Extract the [x, y] coordinate from the center of the cell holding the provided text.  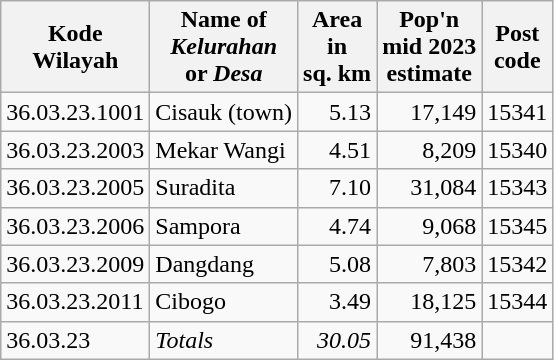
18,125 [430, 302]
5.13 [338, 112]
15341 [518, 112]
Name of Kelurahan or Desa [224, 47]
15342 [518, 264]
4.51 [338, 150]
Pop'nmid 2023estimate [430, 47]
Sampora [224, 226]
5.08 [338, 264]
Mekar Wangi [224, 150]
30.05 [338, 340]
Dangdang [224, 264]
17,149 [430, 112]
15344 [518, 302]
Suradita [224, 188]
36.03.23.2009 [76, 264]
31,084 [430, 188]
Cibogo [224, 302]
36.03.23.2006 [76, 226]
Totals [224, 340]
Postcode [518, 47]
36.03.23.2011 [76, 302]
36.03.23.1001 [76, 112]
15345 [518, 226]
91,438 [430, 340]
Cisauk (town) [224, 112]
7,803 [430, 264]
4.74 [338, 226]
7.10 [338, 188]
8,209 [430, 150]
36.03.23.2005 [76, 188]
36.03.23.2003 [76, 150]
3.49 [338, 302]
Area in sq. km [338, 47]
15340 [518, 150]
Kode Wilayah [76, 47]
9,068 [430, 226]
15343 [518, 188]
36.03.23 [76, 340]
